Provide the (x, y) coordinate of the cell's center where the given text is located.  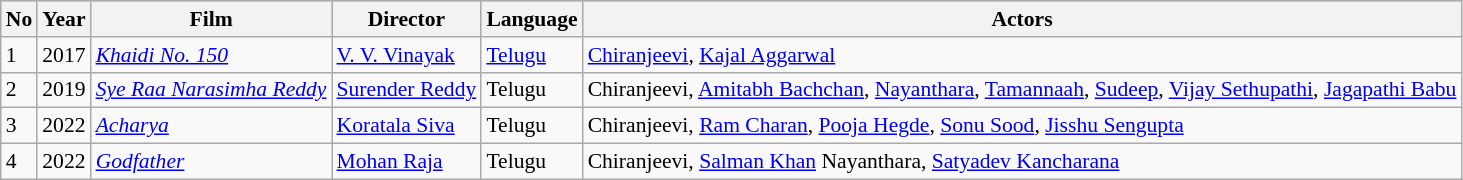
Film (212, 19)
1 (20, 55)
Koratala Siva (407, 126)
Godfather (212, 162)
Acharya (212, 126)
Khaidi No. 150 (212, 55)
No (20, 19)
Actors (1022, 19)
2017 (64, 55)
2 (20, 90)
Language (532, 19)
Surender Reddy (407, 90)
V. V. Vinayak (407, 55)
Year (64, 19)
Chiranjeevi, Ram Charan, Pooja Hegde, Sonu Sood, Jisshu Sengupta (1022, 126)
2019 (64, 90)
Chiranjeevi, Salman Khan Nayanthara, Satyadev Kancharana (1022, 162)
Director (407, 19)
Sye Raa Narasimha Reddy (212, 90)
4 (20, 162)
3 (20, 126)
Chiranjeevi, Kajal Aggarwal (1022, 55)
Mohan Raja (407, 162)
Chiranjeevi, Amitabh Bachchan, Nayanthara, Tamannaah, Sudeep, Vijay Sethupathi, Jagapathi Babu (1022, 90)
